Output the (X, Y) coordinate of the center of the cell containing the given text.  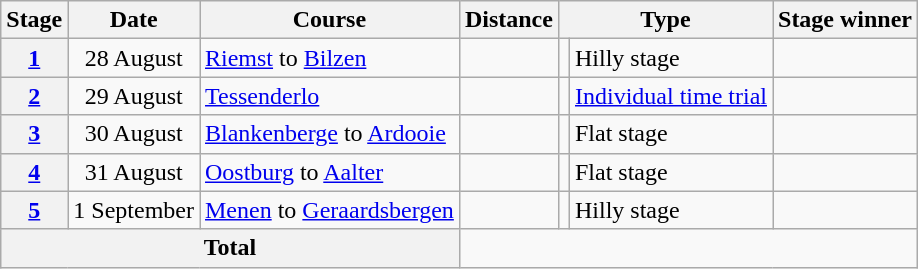
Total (230, 248)
3 (34, 134)
28 August (134, 58)
Type (665, 20)
Menen to Geraardsbergen (330, 210)
Stage winner (844, 20)
Blankenberge to Ardooie (330, 134)
Date (134, 20)
1 September (134, 210)
Distance (508, 20)
1 (34, 58)
Individual time trial (670, 96)
Oostburg to Aalter (330, 172)
31 August (134, 172)
30 August (134, 134)
Riemst to Bilzen (330, 58)
Tessenderlo (330, 96)
4 (34, 172)
2 (34, 96)
Stage (34, 20)
Course (330, 20)
29 August (134, 96)
5 (34, 210)
